Provide the [x, y] coordinate of the cell's center where the given text is located.  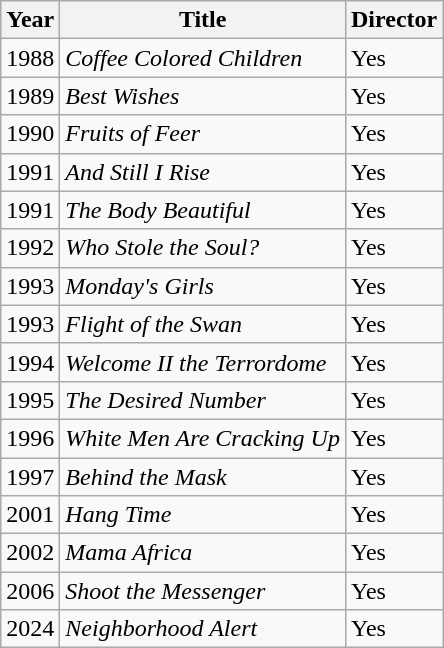
1994 [30, 362]
1996 [30, 438]
The Desired Number [203, 400]
1995 [30, 400]
Director [394, 20]
Monday's Girls [203, 286]
1989 [30, 96]
Welcome II the Terrordome [203, 362]
Coffee Colored Children [203, 58]
The Body Beautiful [203, 210]
Flight of the Swan [203, 324]
2024 [30, 629]
Who Stole the Soul? [203, 248]
1997 [30, 477]
And Still I Rise [203, 172]
Mama Africa [203, 553]
1992 [30, 248]
1988 [30, 58]
Behind the Mask [203, 477]
Best Wishes [203, 96]
Year [30, 20]
White Men Are Cracking Up [203, 438]
2002 [30, 553]
1990 [30, 134]
Title [203, 20]
Shoot the Messenger [203, 591]
Neighborhood Alert [203, 629]
2001 [30, 515]
Fruits of Feer [203, 134]
Hang Time [203, 515]
2006 [30, 591]
